From the cell containing the given text, extract its center point as (x, y) coordinate. 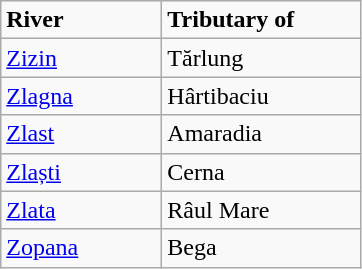
River (82, 20)
Bega (262, 248)
Hârtibaciu (262, 96)
Tributary of (262, 20)
Râul Mare (262, 210)
Cerna (262, 172)
Zopana (82, 248)
Zizin (82, 58)
Zlata (82, 210)
Zlast (82, 134)
Amaradia (262, 134)
Zlaști (82, 172)
Zlagna (82, 96)
Tărlung (262, 58)
